Output the (X, Y) coordinate of the center of the cell containing the given text.  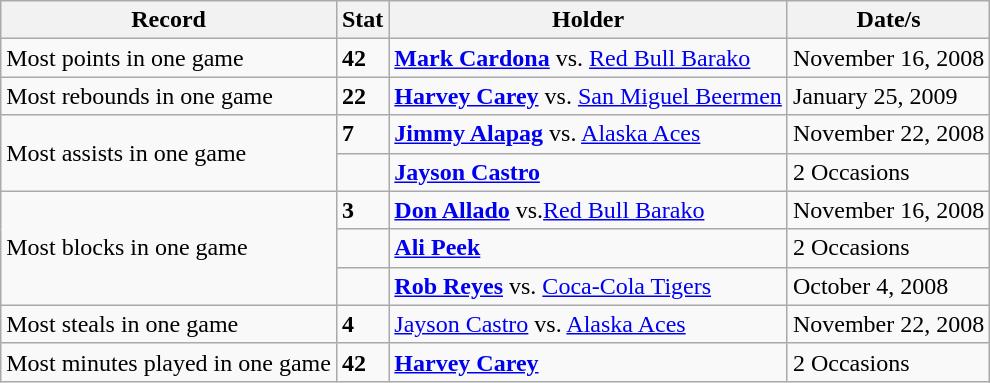
Harvey Carey (588, 362)
January 25, 2009 (888, 96)
Don Allado vs.Red Bull Barako (588, 210)
Date/s (888, 20)
Record (169, 20)
Most steals in one game (169, 324)
Most assists in one game (169, 153)
October 4, 2008 (888, 286)
Most points in one game (169, 58)
Rob Reyes vs. Coca-Cola Tigers (588, 286)
Stat (362, 20)
7 (362, 134)
Harvey Carey vs. San Miguel Beermen (588, 96)
Most rebounds in one game (169, 96)
4 (362, 324)
Holder (588, 20)
3 (362, 210)
Jayson Castro vs. Alaska Aces (588, 324)
Most blocks in one game (169, 248)
Jimmy Alapag vs. Alaska Aces (588, 134)
Mark Cardona vs. Red Bull Barako (588, 58)
Most minutes played in one game (169, 362)
Ali Peek (588, 248)
22 (362, 96)
Jayson Castro (588, 172)
